Scan for the cell matching the given text and deliver its [X, Y] coordinate at center. 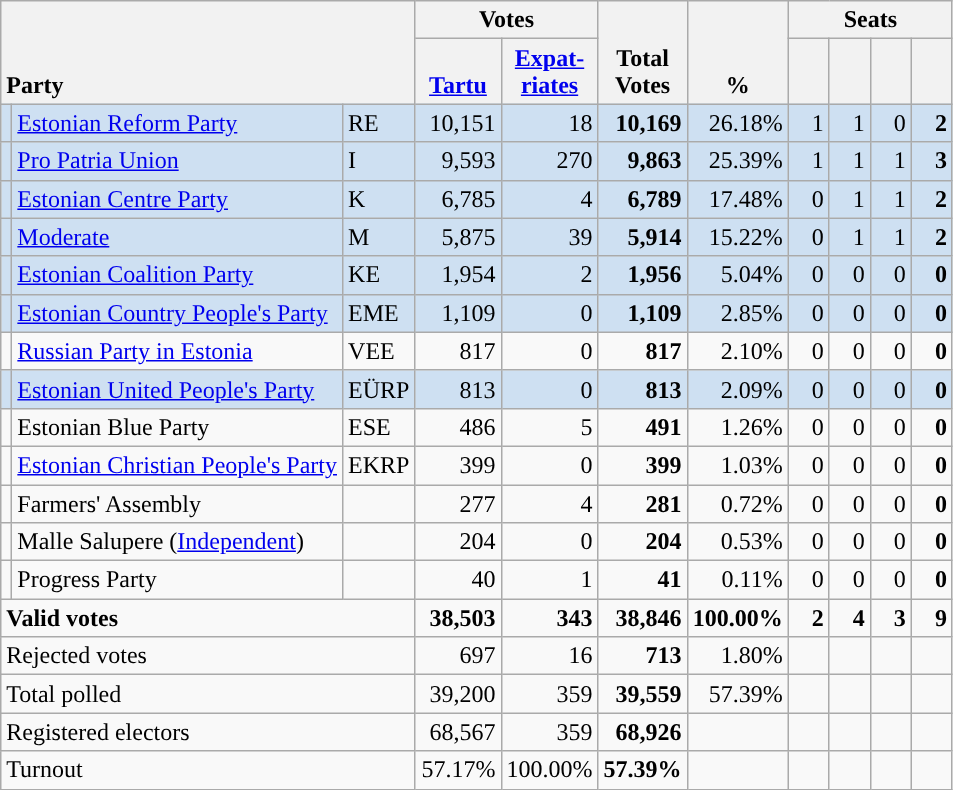
26.18% [738, 123]
Pro Patria Union [178, 161]
41 [642, 580]
0.11% [738, 580]
1,956 [642, 275]
I [379, 161]
39,559 [642, 694]
9,863 [642, 161]
Total polled [208, 694]
16 [550, 656]
EKRP [379, 465]
5,914 [642, 237]
Estonian United People's Party [178, 389]
5 [550, 427]
57.17% [458, 770]
2.85% [738, 313]
ESE [379, 427]
5.04% [738, 275]
Estonian Christian People's Party [178, 465]
Expat- riates [550, 72]
Estonian Centre Party [178, 199]
713 [642, 656]
Turnout [208, 770]
1.80% [738, 656]
Malle Salupere (Independent) [178, 542]
5,875 [458, 237]
Valid votes [208, 618]
697 [458, 656]
277 [458, 503]
Votes [506, 20]
Russian Party in Estonia [178, 351]
17.48% [738, 199]
10,151 [458, 123]
Estonian Coalition Party [178, 275]
486 [458, 427]
68,926 [642, 732]
6,785 [458, 199]
0.72% [738, 503]
Total Votes [642, 52]
40 [458, 580]
491 [642, 427]
270 [550, 161]
0.53% [738, 542]
EME [379, 313]
9,593 [458, 161]
10,169 [642, 123]
K [379, 199]
KE [379, 275]
38,846 [642, 618]
1.03% [738, 465]
Seats [870, 20]
1.26% [738, 427]
68,567 [458, 732]
Party [208, 52]
2.09% [738, 389]
Estonian Reform Party [178, 123]
Registered electors [208, 732]
VEE [379, 351]
6,789 [642, 199]
39 [550, 237]
343 [550, 618]
Moderate [178, 237]
EÜRP [379, 389]
1,954 [458, 275]
9 [932, 618]
Estonian Blue Party [178, 427]
RE [379, 123]
Tartu [458, 72]
Farmers' Assembly [178, 503]
Estonian Country People's Party [178, 313]
M [379, 237]
25.39% [738, 161]
% [738, 52]
39,200 [458, 694]
18 [550, 123]
15.22% [738, 237]
281 [642, 503]
Progress Party [178, 580]
Rejected votes [208, 656]
2.10% [738, 351]
38,503 [458, 618]
